Search for the cell housing the specified text and yield its [X, Y] center coordinate. 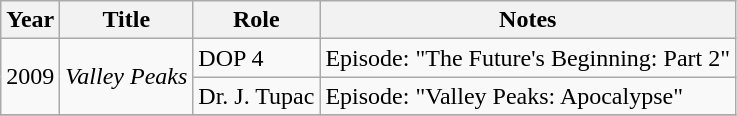
Episode: "The Future's Beginning: Part 2" [528, 58]
Dr. J. Tupac [256, 96]
Notes [528, 20]
Episode: "Valley Peaks: Apocalypse" [528, 96]
2009 [30, 77]
Title [126, 20]
Year [30, 20]
DOP 4 [256, 58]
Valley Peaks [126, 77]
Role [256, 20]
